Locate the cell with the specified text and output its (x, y) center coordinate. 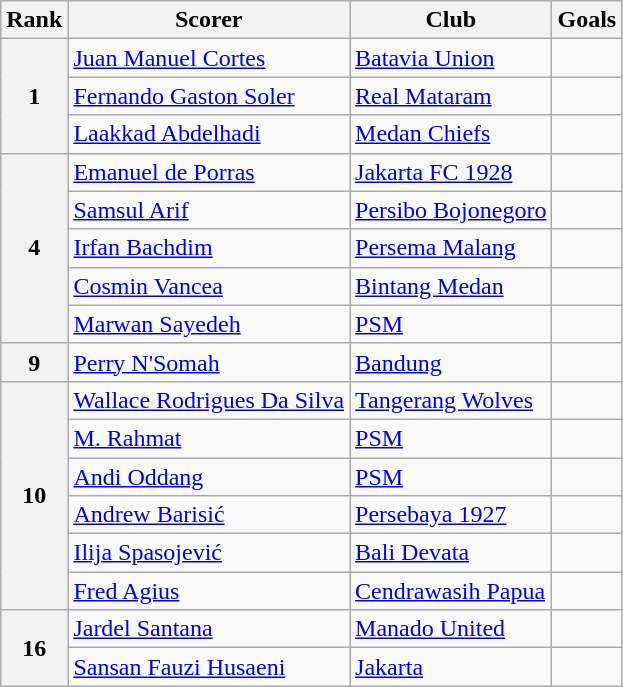
Persibo Bojonegoro (451, 210)
Irfan Bachdim (209, 248)
Andi Oddang (209, 477)
Goals (587, 20)
Sansan Fauzi Husaeni (209, 667)
10 (34, 495)
Batavia Union (451, 58)
Andrew Barisić (209, 515)
Fred Agius (209, 591)
Bintang Medan (451, 286)
Medan Chiefs (451, 134)
Bali Devata (451, 553)
M. Rahmat (209, 438)
Rank (34, 20)
Tangerang Wolves (451, 400)
Cendrawasih Papua (451, 591)
Fernando Gaston Soler (209, 96)
Persebaya 1927 (451, 515)
Juan Manuel Cortes (209, 58)
4 (34, 248)
9 (34, 362)
Real Mataram (451, 96)
Bandung (451, 362)
Cosmin Vancea (209, 286)
Samsul Arif (209, 210)
Persema Malang (451, 248)
Ilija Spasojević (209, 553)
Scorer (209, 20)
Manado United (451, 629)
Jardel Santana (209, 629)
1 (34, 96)
Laakkad Abdelhadi (209, 134)
Wallace Rodrigues Da Silva (209, 400)
Marwan Sayedeh (209, 324)
Jakarta FC 1928 (451, 172)
16 (34, 648)
Emanuel de Porras (209, 172)
Jakarta (451, 667)
Club (451, 20)
Perry N'Somah (209, 362)
